Return the [x, y] coordinate for the center point of the cell that contains the specified text.  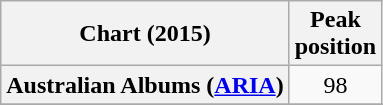
Australian Albums (ARIA) [145, 85]
98 [335, 85]
Peak position [335, 34]
Chart (2015) [145, 34]
